From the cell containing the given text, extract its center point as [X, Y] coordinate. 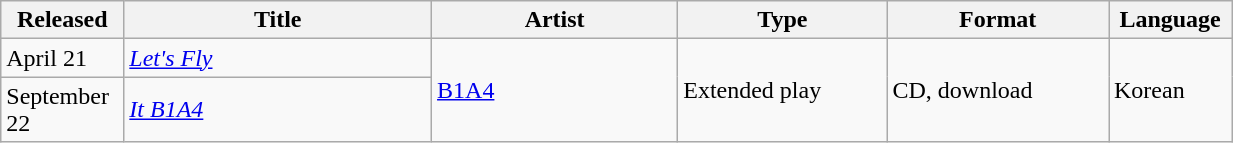
Language [1170, 20]
Let's Fly [278, 58]
It B1A4 [278, 110]
Artist [555, 20]
Format [998, 20]
Title [278, 20]
Korean [1170, 90]
Released [62, 20]
CD, download [998, 90]
September 22 [62, 110]
Type [782, 20]
Extended play [782, 90]
April 21 [62, 58]
B1A4 [555, 90]
